Output the [x, y] coordinate of the center of the cell containing the given text.  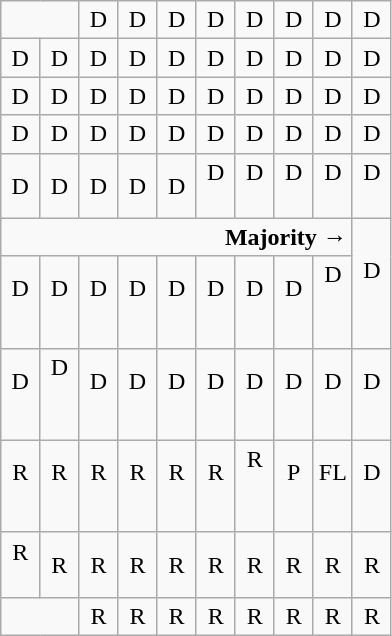
FL [332, 486]
Majority → [177, 237]
P [294, 486]
